Extract the [x, y] coordinate from the center of the cell holding the provided text.  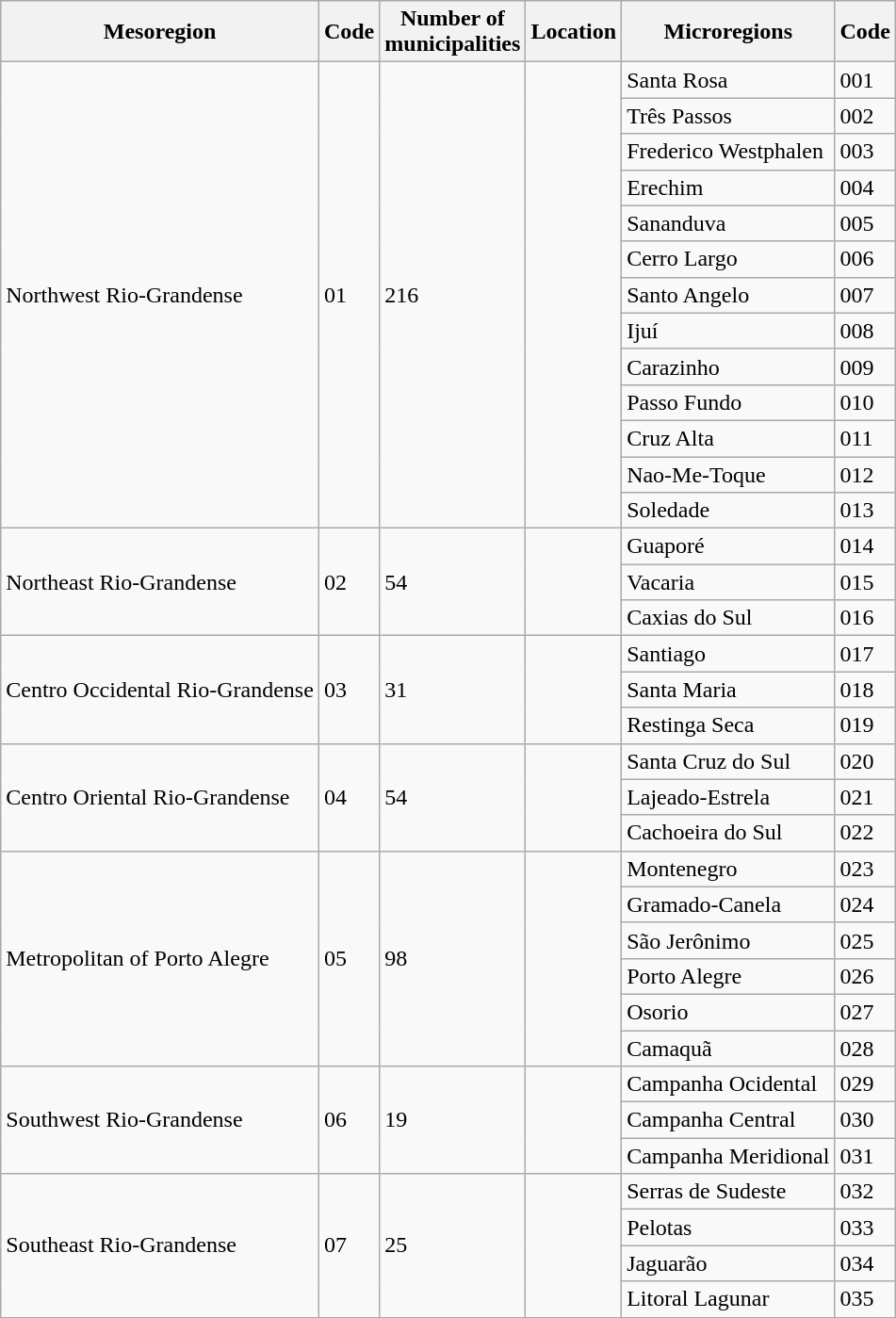
007 [865, 295]
030 [865, 1120]
19 [452, 1120]
Santa Maria [728, 690]
Montenegro [728, 869]
Cruz Alta [728, 438]
028 [865, 1049]
031 [865, 1156]
Cachoeira do Sul [728, 833]
Southeast Rio-Grandense [160, 1245]
Number ofmunicipalities [452, 32]
034 [865, 1263]
Microregions [728, 32]
Mesoregion [160, 32]
Santa Cruz do Sul [728, 761]
Litoral Lagunar [728, 1299]
008 [865, 331]
Santo Angelo [728, 295]
Campanha Central [728, 1120]
Southwest Rio-Grandense [160, 1120]
001 [865, 80]
03 [349, 690]
25 [452, 1245]
Vacaria [728, 582]
Campanha Ocidental [728, 1084]
Frederico Westphalen [728, 152]
035 [865, 1299]
015 [865, 582]
029 [865, 1084]
027 [865, 1012]
Pelotas [728, 1228]
Centro Oriental Rio-Grandense [160, 797]
011 [865, 438]
032 [865, 1192]
Serras de Sudeste [728, 1192]
026 [865, 976]
Osorio [728, 1012]
018 [865, 690]
024 [865, 904]
Camaquã [728, 1049]
Carazinho [728, 366]
Centro Occidental Rio-Grandense [160, 690]
Santiago [728, 654]
02 [349, 582]
05 [349, 958]
009 [865, 366]
01 [349, 296]
033 [865, 1228]
Três Passos [728, 116]
012 [865, 474]
07 [349, 1245]
021 [865, 797]
Sananduva [728, 223]
98 [452, 958]
019 [865, 725]
004 [865, 187]
016 [865, 618]
002 [865, 116]
010 [865, 402]
025 [865, 940]
Porto Alegre [728, 976]
Ijuí [728, 331]
014 [865, 546]
Soledade [728, 511]
013 [865, 511]
Caxias do Sul [728, 618]
Campanha Meridional [728, 1156]
Location [574, 32]
006 [865, 259]
Lajeado-Estrela [728, 797]
Northeast Rio-Grandense [160, 582]
Passo Fundo [728, 402]
005 [865, 223]
017 [865, 654]
022 [865, 833]
003 [865, 152]
Nao-Me-Toque [728, 474]
04 [349, 797]
São Jerônimo [728, 940]
Santa Rosa [728, 80]
023 [865, 869]
Gramado-Canela [728, 904]
020 [865, 761]
Erechim [728, 187]
216 [452, 296]
Cerro Largo [728, 259]
Guaporé [728, 546]
Metropolitan of Porto Alegre [160, 958]
Restinga Seca [728, 725]
06 [349, 1120]
31 [452, 690]
Northwest Rio-Grandense [160, 296]
Jaguarão [728, 1263]
